Locate the cell with the specified text and output its (X, Y) center coordinate. 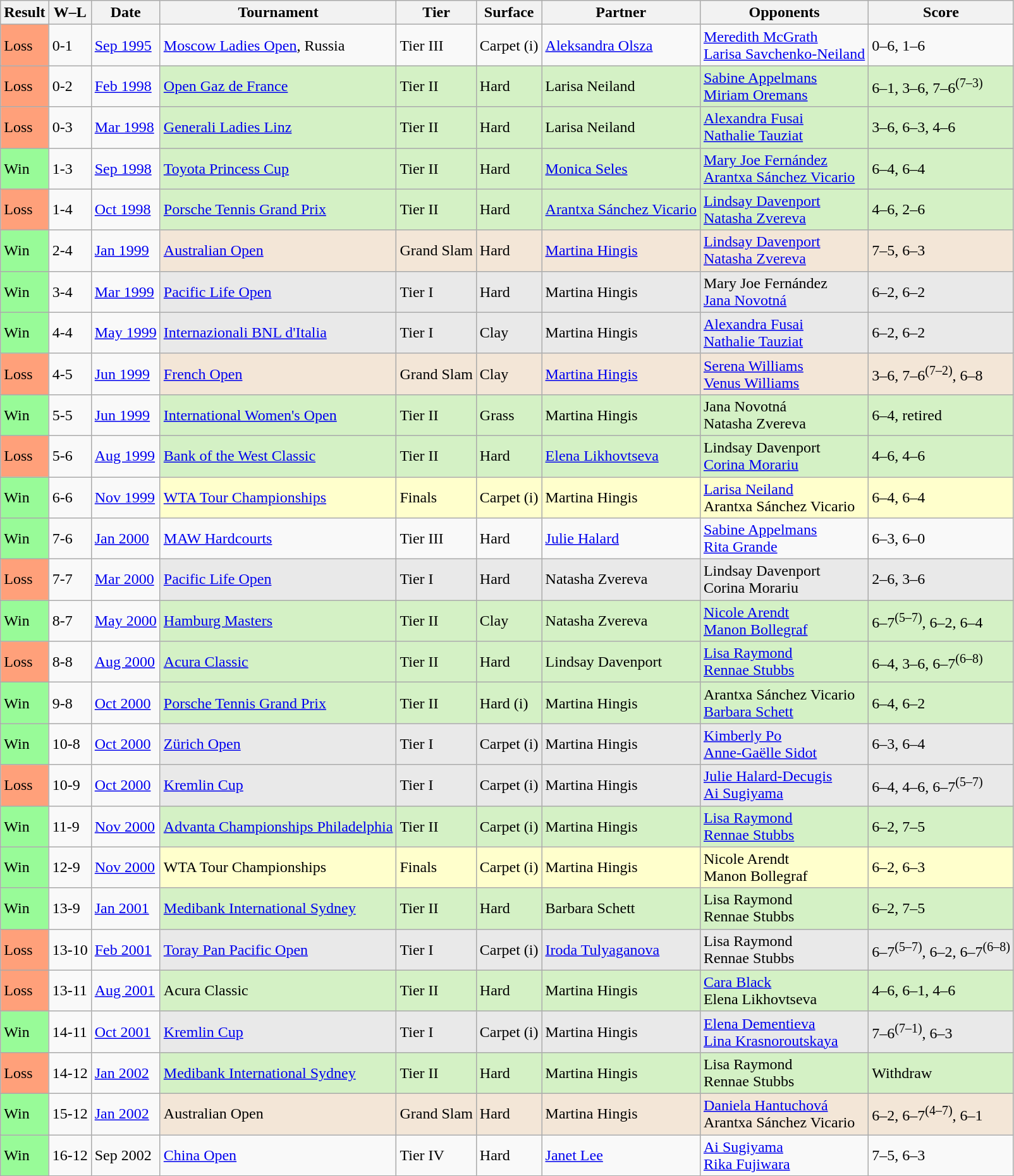
Score (941, 13)
Oct 2001 (125, 1031)
Surface (509, 13)
Mary Joe Fernández Arantxa Sánchez Vicario (784, 168)
5-5 (70, 415)
May 1999 (125, 332)
International Women's Open (278, 415)
Arantxa Sánchez Vicario (621, 210)
7–6(7–1), 6–3 (941, 1031)
Open Gaz de France (278, 86)
Meredith McGrath Larisa Savchenko-Neiland (784, 45)
7-7 (70, 580)
13-11 (70, 991)
Jan 2001 (125, 909)
Iroda Tulyaganova (621, 949)
Janet Lee (621, 1155)
Internazionali BNL d'Italia (278, 332)
Zürich Open (278, 744)
8-7 (70, 621)
10-9 (70, 785)
Ai Sugiyama Rika Fujiwara (784, 1155)
Bank of the West Classic (278, 456)
4-5 (70, 374)
6–2, 6–3 (941, 867)
Grass (509, 415)
4–6, 2–6 (941, 210)
10-8 (70, 744)
Oct 1998 (125, 210)
Elena Dementieva Lina Krasnoroutskaya (784, 1031)
Sep 1998 (125, 168)
Result (25, 13)
6–7(5–7), 6–2, 6–7(6–8) (941, 949)
Partner (621, 13)
4-4 (70, 332)
9-8 (70, 703)
Feb 1998 (125, 86)
Arantxa Sánchez Vicario Barbara Schett (784, 703)
6–1, 3–6, 7–6(7–3) (941, 86)
16-12 (70, 1155)
6–3, 6–4 (941, 744)
Serena Williams Venus Williams (784, 374)
Aug 1999 (125, 456)
Feb 2001 (125, 949)
Aug 2000 (125, 662)
Mary Joe Fernández Jana Novotná (784, 292)
Barbara Schett (621, 909)
6–3, 6–0 (941, 538)
8-8 (70, 662)
Nov 1999 (125, 497)
14-11 (70, 1031)
Tier (436, 13)
Mar 1999 (125, 292)
Advanta Championships Philadelphia (278, 827)
Jana Novotná Natasha Zvereva (784, 415)
Generali Ladies Linz (278, 128)
13-10 (70, 949)
Cara Black Elena Likhovtseva (784, 991)
2-4 (70, 250)
Mar 2000 (125, 580)
11-9 (70, 827)
Mar 1998 (125, 128)
1-3 (70, 168)
Moscow Ladies Open, Russia (278, 45)
Sabine Appelmans Miriam Oremans (784, 86)
1-4 (70, 210)
0-3 (70, 128)
May 2000 (125, 621)
0–6, 1–6 (941, 45)
6–2, 6–7(4–7), 6–1 (941, 1113)
Lindsay Davenport (621, 662)
Date (125, 13)
6–4, retired (941, 415)
Jan 1999 (125, 250)
6–4, 6–2 (941, 703)
5-6 (70, 456)
Sep 2002 (125, 1155)
15-12 (70, 1113)
6–4, 4–6, 6–7(5–7) (941, 785)
Sep 1995 (125, 45)
Julie Halard-Decugis Ai Sugiyama (784, 785)
6-6 (70, 497)
0-1 (70, 45)
Jan 2000 (125, 538)
2–6, 3–6 (941, 580)
Kimberly Po Anne-Gaëlle Sidot (784, 744)
Hamburg Masters (278, 621)
W–L (70, 13)
Tournament (278, 13)
Aleksandra Olsza (621, 45)
Opponents (784, 13)
Larisa Neiland Arantxa Sánchez Vicario (784, 497)
China Open (278, 1155)
14-12 (70, 1073)
Tier IV (436, 1155)
Toyota Princess Cup (278, 168)
Toray Pan Pacific Open (278, 949)
French Open (278, 374)
3–6, 7–6(7–2), 6–8 (941, 374)
Withdraw (941, 1073)
13-9 (70, 909)
0-2 (70, 86)
4–6, 6–1, 4–6 (941, 991)
Aug 2001 (125, 991)
7-6 (70, 538)
Julie Halard (621, 538)
Hard (i) (509, 703)
Daniela Hantuchová Arantxa Sánchez Vicario (784, 1113)
4–6, 4–6 (941, 456)
3–6, 6–3, 4–6 (941, 128)
6–7(5–7), 6–2, 6–4 (941, 621)
Monica Seles (621, 168)
MAW Hardcourts (278, 538)
12-9 (70, 867)
3-4 (70, 292)
Sabine Appelmans Rita Grande (784, 538)
6–4, 3–6, 6–7(6–8) (941, 662)
Elena Likhovtseva (621, 456)
